Determine the (X, Y) coordinate at the center of the cell enclosing the given text.  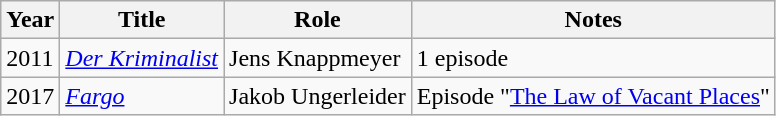
Fargo (142, 96)
Jens Knappmeyer (318, 58)
Der Kriminalist (142, 58)
Title (142, 20)
2011 (30, 58)
1 episode (593, 58)
Jakob Ungerleider (318, 96)
Episode "The Law of Vacant Places" (593, 96)
2017 (30, 96)
Notes (593, 20)
Year (30, 20)
Role (318, 20)
